Locate the cell with the specified text and output its [X, Y] center coordinate. 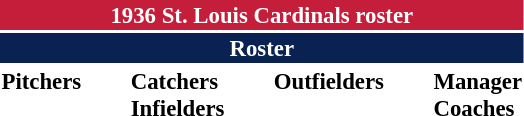
1936 St. Louis Cardinals roster [262, 15]
Roster [262, 48]
